Find where the given text appears and provide that cell's center as [x, y] coordinate. 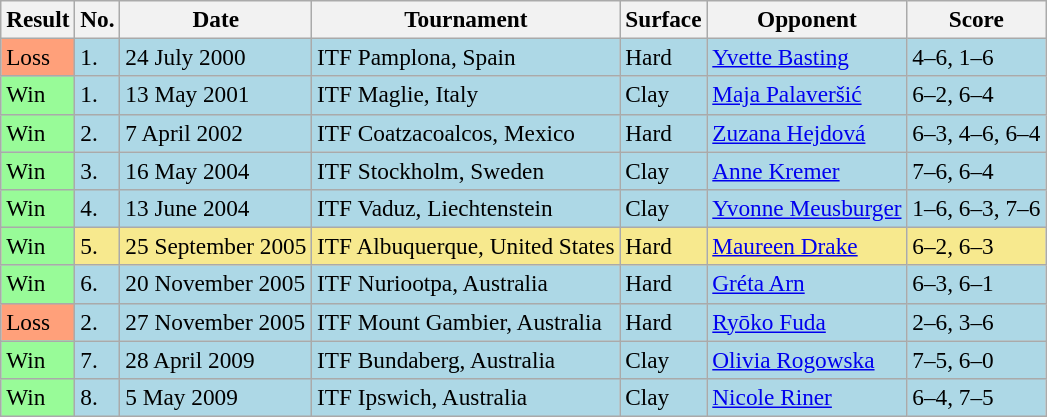
13 May 2001 [216, 95]
28 April 2009 [216, 359]
ITF Vaduz, Liechtenstein [466, 208]
24 July 2000 [216, 57]
Anne Kremer [807, 170]
6–4, 7–5 [976, 397]
6–2, 6–3 [976, 246]
6–2, 6–4 [976, 95]
ITF Pamplona, Spain [466, 57]
7. [98, 359]
Result [38, 19]
Yvonne Meusburger [807, 208]
7–6, 6–4 [976, 170]
ITF Stockholm, Sweden [466, 170]
8. [98, 397]
Surface [664, 19]
ITF Albuquerque, United States [466, 246]
13 June 2004 [216, 208]
Ryōko Fuda [807, 322]
Date [216, 19]
5 May 2009 [216, 397]
Gréta Arn [807, 284]
6. [98, 284]
ITF Nuriootpa, Australia [466, 284]
ITF Coatzacoalcos, Mexico [466, 133]
ITF Mount Gambier, Australia [466, 322]
Yvette Basting [807, 57]
Tournament [466, 19]
ITF Ipswich, Australia [466, 397]
Maureen Drake [807, 246]
Zuzana Hejdová [807, 133]
25 September 2005 [216, 246]
No. [98, 19]
4. [98, 208]
7 April 2002 [216, 133]
2–6, 3–6 [976, 322]
ITF Bundaberg, Australia [466, 359]
Score [976, 19]
Maja Palaveršić [807, 95]
ITF Maglie, Italy [466, 95]
1–6, 6–3, 7–6 [976, 208]
3. [98, 170]
27 November 2005 [216, 322]
Opponent [807, 19]
6–3, 4–6, 6–4 [976, 133]
16 May 2004 [216, 170]
7–5, 6–0 [976, 359]
Nicole Riner [807, 397]
4–6, 1–6 [976, 57]
5. [98, 246]
6–3, 6–1 [976, 284]
Olivia Rogowska [807, 359]
20 November 2005 [216, 284]
